Locate the cell with the specified text and output its [X, Y] center coordinate. 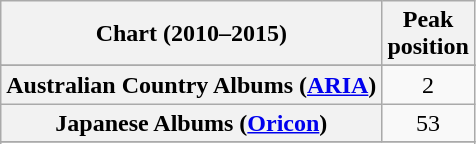
Australian Country Albums (ARIA) [192, 85]
53 [428, 123]
Chart (2010–2015) [192, 34]
2 [428, 85]
Peakposition [428, 34]
Japanese Albums (Oricon) [192, 123]
